Output the (X, Y) coordinate of the center of the cell containing the given text.  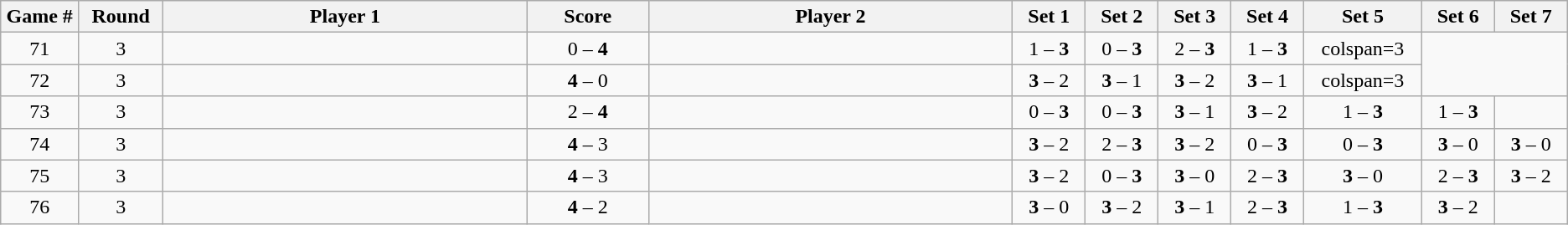
Score (588, 17)
Round (121, 17)
76 (40, 207)
4 – 2 (588, 207)
2 – 4 (588, 112)
Set 1 (1049, 17)
75 (40, 176)
Player 2 (831, 17)
Set 5 (1364, 17)
Set 7 (1531, 17)
72 (40, 80)
0 – 4 (588, 49)
Set 6 (1457, 17)
Set 4 (1268, 17)
Set 2 (1122, 17)
Game # (40, 17)
73 (40, 112)
Set 3 (1194, 17)
Player 1 (345, 17)
74 (40, 144)
71 (40, 49)
4 – 0 (588, 80)
